Pinpoint the cell where the given text exists, returning its [x, y] midpoint coordinate. 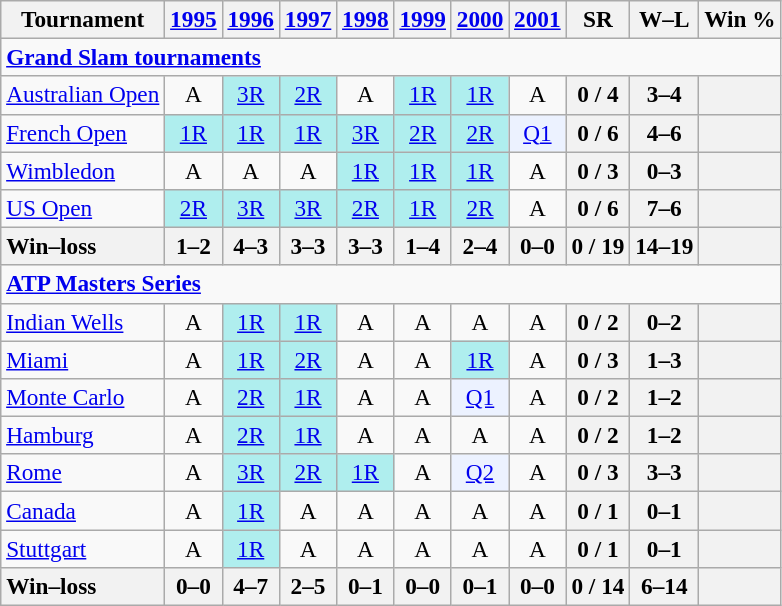
Grand Slam tournaments [391, 57]
1–4 [422, 246]
0 / 4 [598, 95]
14–19 [664, 246]
US Open [83, 208]
Monte Carlo [83, 397]
1998 [366, 19]
4–3 [250, 246]
2000 [480, 19]
Wimbledon [83, 170]
0–3 [664, 170]
1–3 [664, 359]
6–14 [664, 586]
Australian Open [83, 95]
2001 [538, 19]
Indian Wells [83, 322]
W–L [664, 19]
4–7 [250, 586]
4–6 [664, 133]
ATP Masters Series [391, 284]
7–6 [664, 208]
0–2 [664, 322]
Miami [83, 359]
2–5 [308, 586]
1997 [308, 19]
0 / 19 [598, 246]
2–4 [480, 246]
Tournament [83, 19]
3–4 [664, 95]
Stuttgart [83, 548]
Q2 [480, 473]
Win % [740, 19]
1995 [194, 19]
0 / 14 [598, 586]
Rome [83, 473]
SR [598, 19]
Canada [83, 510]
1996 [250, 19]
Hamburg [83, 435]
1999 [422, 19]
French Open [83, 133]
